Pinpoint the cell where the given text exists, returning its [x, y] midpoint coordinate. 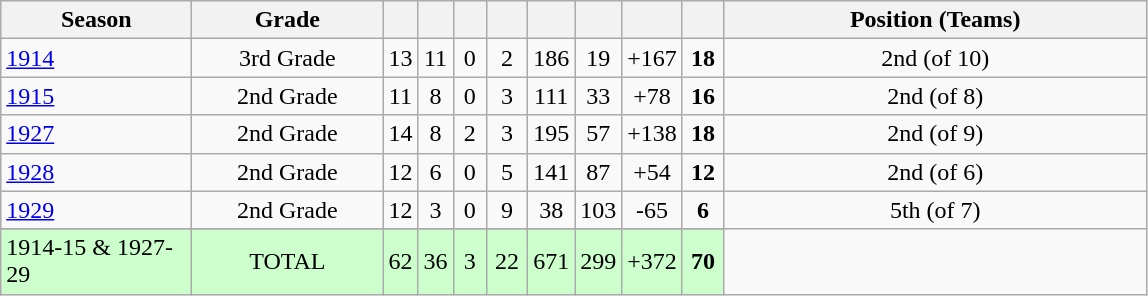
103 [598, 210]
-65 [652, 210]
2nd (of 10) [935, 58]
+78 [652, 96]
2nd (of 9) [935, 134]
141 [552, 172]
57 [598, 134]
+372 [652, 262]
62 [400, 262]
5 [508, 172]
+167 [652, 58]
87 [598, 172]
111 [552, 96]
70 [702, 262]
186 [552, 58]
1914-15 & 1927-29 [96, 262]
22 [508, 262]
195 [552, 134]
1915 [96, 96]
299 [598, 262]
Grade [288, 20]
Season [96, 20]
16 [702, 96]
+54 [652, 172]
Position (Teams) [935, 20]
1914 [96, 58]
+138 [652, 134]
13 [400, 58]
TOTAL [288, 262]
14 [400, 134]
36 [436, 262]
3rd Grade [288, 58]
38 [552, 210]
1927 [96, 134]
2nd (of 6) [935, 172]
1928 [96, 172]
5th (of 7) [935, 210]
33 [598, 96]
2nd (of 8) [935, 96]
671 [552, 262]
19 [598, 58]
9 [508, 210]
1929 [96, 210]
